Determine the (x, y) coordinate at the center of the cell enclosing the given text.  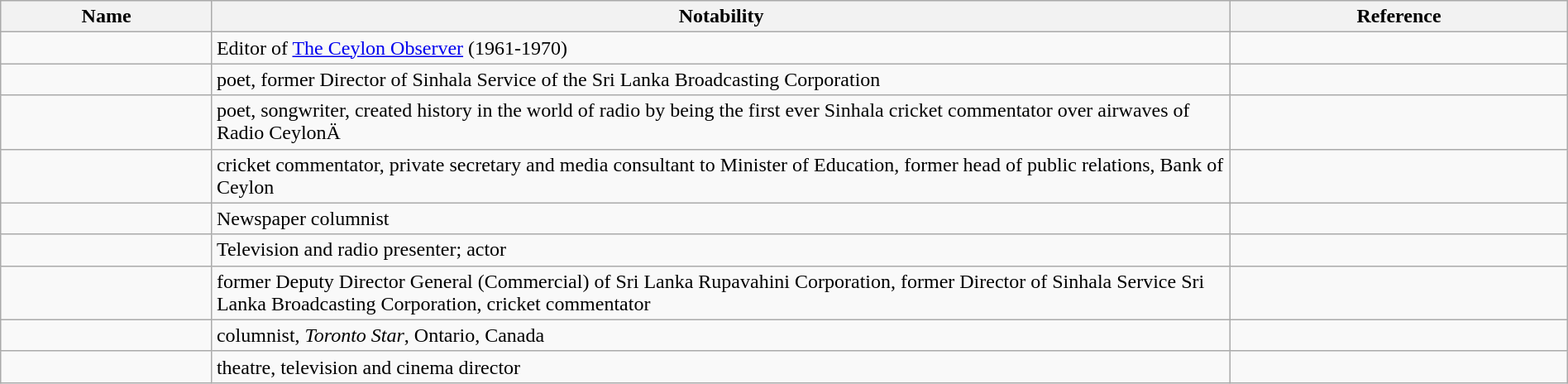
Reference (1399, 17)
poet, former Director of Sinhala Service of the Sri Lanka Broadcasting Corporation (721, 79)
Notability (721, 17)
Editor of The Ceylon Observer (1961-1970) (721, 48)
Television and radio presenter; actor (721, 250)
cricket commentator, private secretary and media consultant to Minister of Education, former head of public relations, Bank of Ceylon (721, 175)
Newspaper columnist (721, 218)
columnist, Toronto Star, Ontario, Canada (721, 335)
Name (107, 17)
theatre, television and cinema director (721, 367)
poet, songwriter, created history in the world of radio by being the first ever Sinhala cricket commentator over airwaves of Radio CeylonÄ (721, 122)
